Output the [X, Y] coordinate of the center of the cell containing the given text.  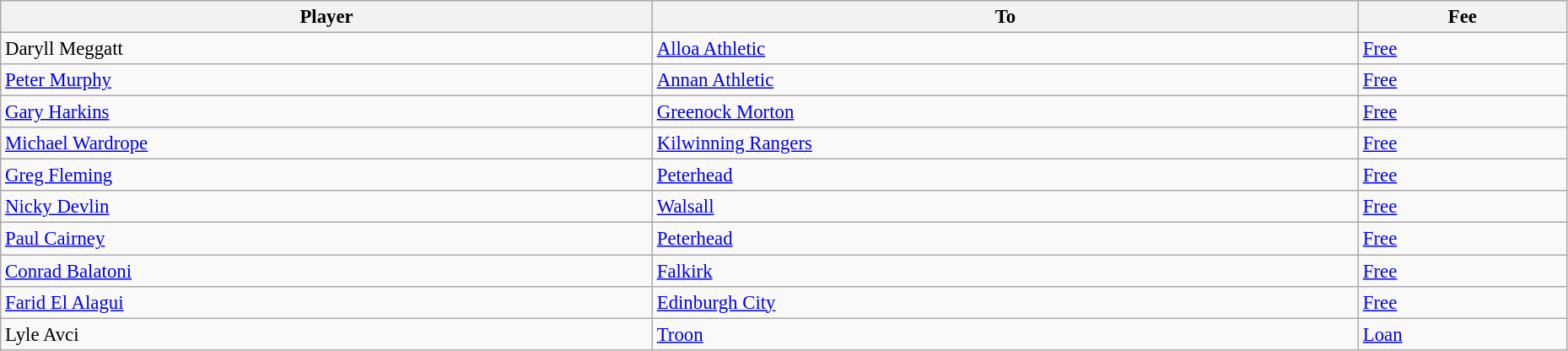
Gary Harkins [327, 112]
Annan Athletic [1005, 80]
Nicky Devlin [327, 207]
Walsall [1005, 207]
Paul Cairney [327, 239]
To [1005, 17]
Greg Fleming [327, 175]
Player [327, 17]
Kilwinning Rangers [1005, 143]
Alloa Athletic [1005, 49]
Edinburgh City [1005, 302]
Falkirk [1005, 271]
Fee [1463, 17]
Greenock Morton [1005, 112]
Daryll Meggatt [327, 49]
Peter Murphy [327, 80]
Conrad Balatoni [327, 271]
Troon [1005, 334]
Lyle Avci [327, 334]
Michael Wardrope [327, 143]
Loan [1463, 334]
Farid El Alagui [327, 302]
